Pinpoint the cell where the given text exists, returning its [X, Y] midpoint coordinate. 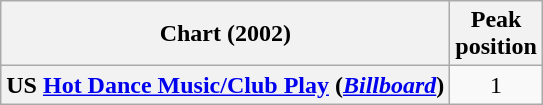
1 [496, 85]
US Hot Dance Music/Club Play (Billboard) [226, 85]
Peakposition [496, 34]
Chart (2002) [226, 34]
